Return [X, Y] of the center of cell containing provided text 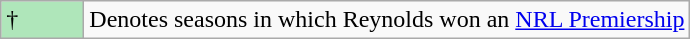
Denotes seasons in which Reynolds won an NRL Premiership [387, 20]
† [42, 20]
